Identify which cell holds the provided text, then report its [x, y] central coordinate. 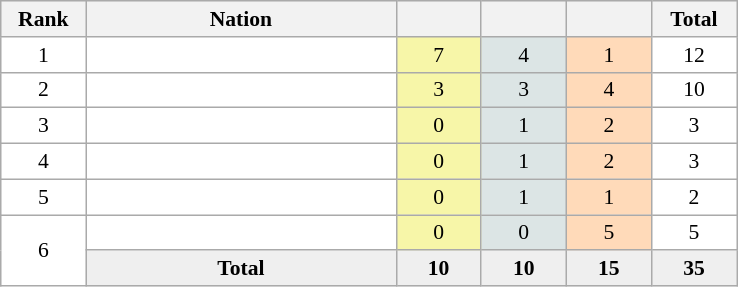
7 [438, 55]
6 [44, 250]
Rank [44, 19]
35 [694, 269]
Nation [241, 19]
15 [608, 269]
12 [694, 55]
